Scan for the cell matching the given text and deliver its (X, Y) coordinate at center. 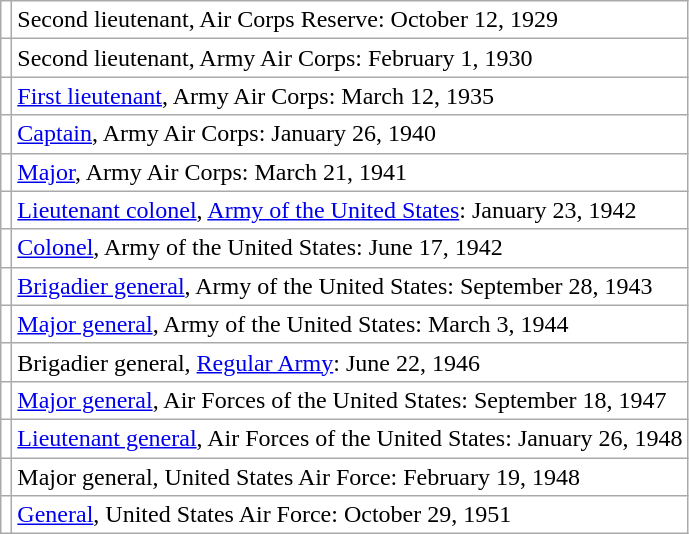
Major general, United States Air Force: February 19, 1948 (350, 477)
Major, Army Air Corps: March 21, 1941 (350, 172)
Second lieutenant, Air Corps Reserve: October 12, 1929 (350, 20)
Major general, Air Forces of the United States: September 18, 1947 (350, 400)
Brigadier general, Regular Army: June 22, 1946 (350, 362)
General, United States Air Force: October 29, 1951 (350, 515)
Colonel, Army of the United States: June 17, 1942 (350, 248)
Second lieutenant, Army Air Corps: February 1, 1930 (350, 58)
First lieutenant, Army Air Corps: March 12, 1935 (350, 96)
Brigadier general, Army of the United States: September 28, 1943 (350, 286)
Lieutenant colonel, Army of the United States: January 23, 1942 (350, 210)
Captain, Army Air Corps: January 26, 1940 (350, 134)
Lieutenant general, Air Forces of the United States: January 26, 1948 (350, 438)
Major general, Army of the United States: March 3, 1944 (350, 324)
